Scan for the cell matching the given text and deliver its (X, Y) coordinate at center. 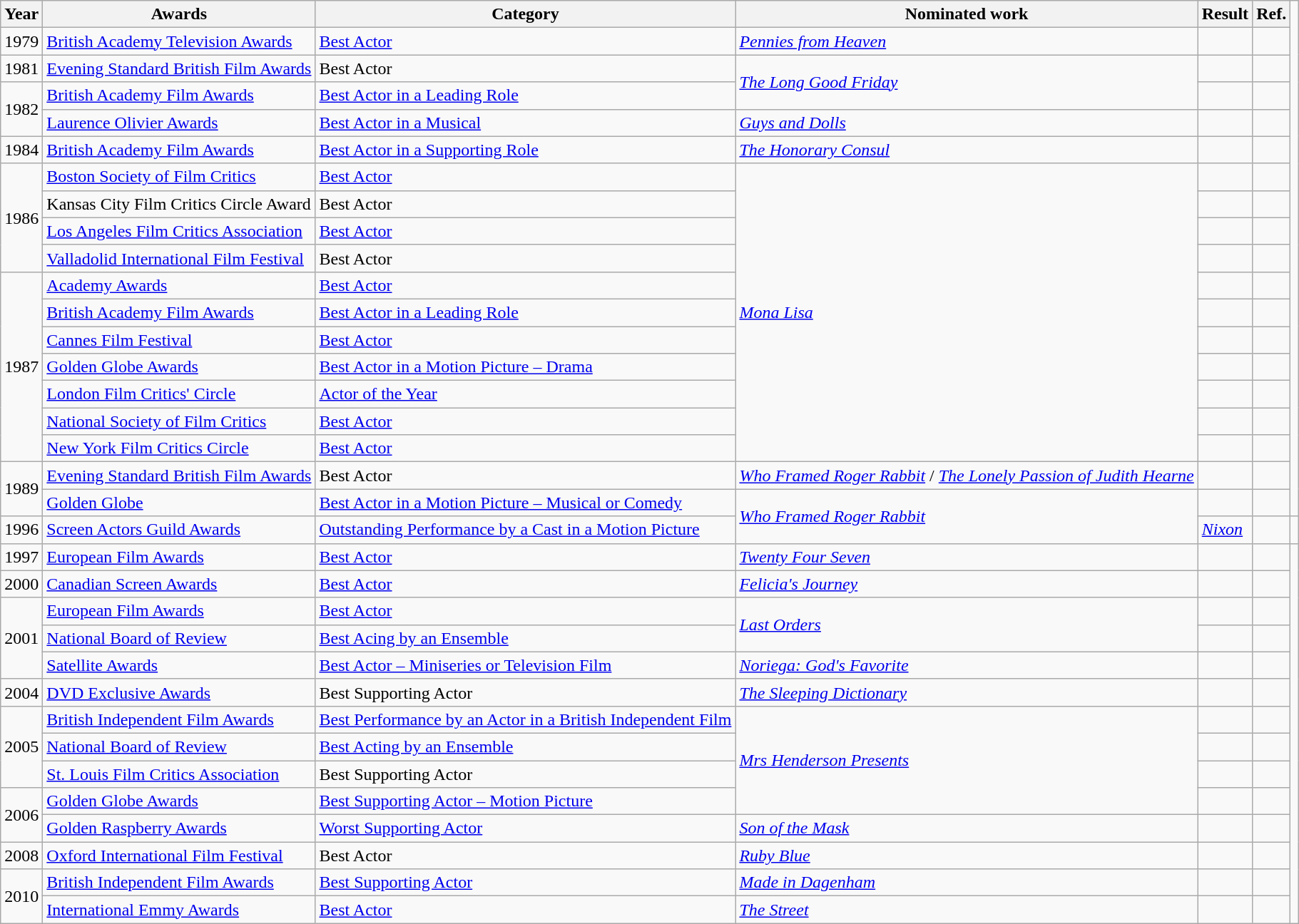
Kansas City Film Critics Circle Award (179, 204)
Outstanding Performance by a Cast in a Motion Picture (525, 530)
Best Actor in a Musical (525, 123)
The Sleeping Dictionary (967, 692)
Boston Society of Film Critics (179, 177)
2006 (21, 815)
Laurence Olivier Awards (179, 123)
The Street (967, 910)
New York Film Critics Circle (179, 448)
DVD Exclusive Awards (179, 692)
Best Performance by an Actor in a British Independent Film (525, 719)
London Film Critics' Circle (179, 394)
Oxford International Film Festival (179, 856)
Best Actor in a Motion Picture – Drama (525, 367)
British Academy Television Awards (179, 41)
Mona Lisa (967, 312)
Mrs Henderson Presents (967, 760)
Best Supporting Actor – Motion Picture (525, 801)
Best Acting by an Ensemble (525, 746)
Category (525, 14)
National Society of Film Critics (179, 421)
Ruby Blue (967, 856)
Ref. (1271, 14)
Pennies from Heaven (967, 41)
Awards (179, 14)
Valladolid International Film Festival (179, 258)
Best Actor in a Motion Picture – Musical or Comedy (525, 503)
Year (21, 14)
Made in Dagenham (967, 883)
Cannes Film Festival (179, 340)
The Long Good Friday (967, 82)
Los Angeles Film Critics Association (179, 231)
2004 (21, 692)
Guys and Dolls (967, 123)
1989 (21, 489)
Noriega: God's Favorite (967, 665)
2001 (21, 638)
Nixon (1225, 530)
Twenty Four Seven (967, 557)
The Honorary Consul (967, 150)
1984 (21, 150)
International Emmy Awards (179, 910)
Canadian Screen Awards (179, 584)
1981 (21, 68)
Actor of the Year (525, 394)
Best Actor – Miniseries or Television Film (525, 665)
1979 (21, 41)
Who Framed Roger Rabbit / The Lonely Passion of Judith Hearne (967, 476)
1987 (21, 366)
Who Framed Roger Rabbit (967, 516)
Son of the Mask (967, 828)
Satellite Awards (179, 665)
St. Louis Film Critics Association (179, 774)
Last Orders (967, 625)
1996 (21, 530)
2008 (21, 856)
Best Actor in a Supporting Role (525, 150)
1982 (21, 109)
Screen Actors Guild Awards (179, 530)
Worst Supporting Actor (525, 828)
2000 (21, 584)
Golden Globe (179, 503)
2010 (21, 896)
2005 (21, 746)
1997 (21, 557)
Felicia's Journey (967, 584)
Nominated work (967, 14)
Golden Raspberry Awards (179, 828)
Academy Awards (179, 285)
Result (1225, 14)
1986 (21, 217)
Best Acing by an Ensemble (525, 638)
